Return the (X, Y) coordinate for the center point of the cell that contains the specified text.  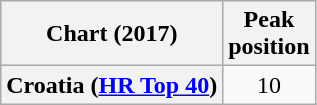
Chart (2017) (112, 34)
10 (269, 85)
Croatia (HR Top 40) (112, 85)
Peakposition (269, 34)
